Return the [x, y] coordinate for the center point of the cell that contains the specified text.  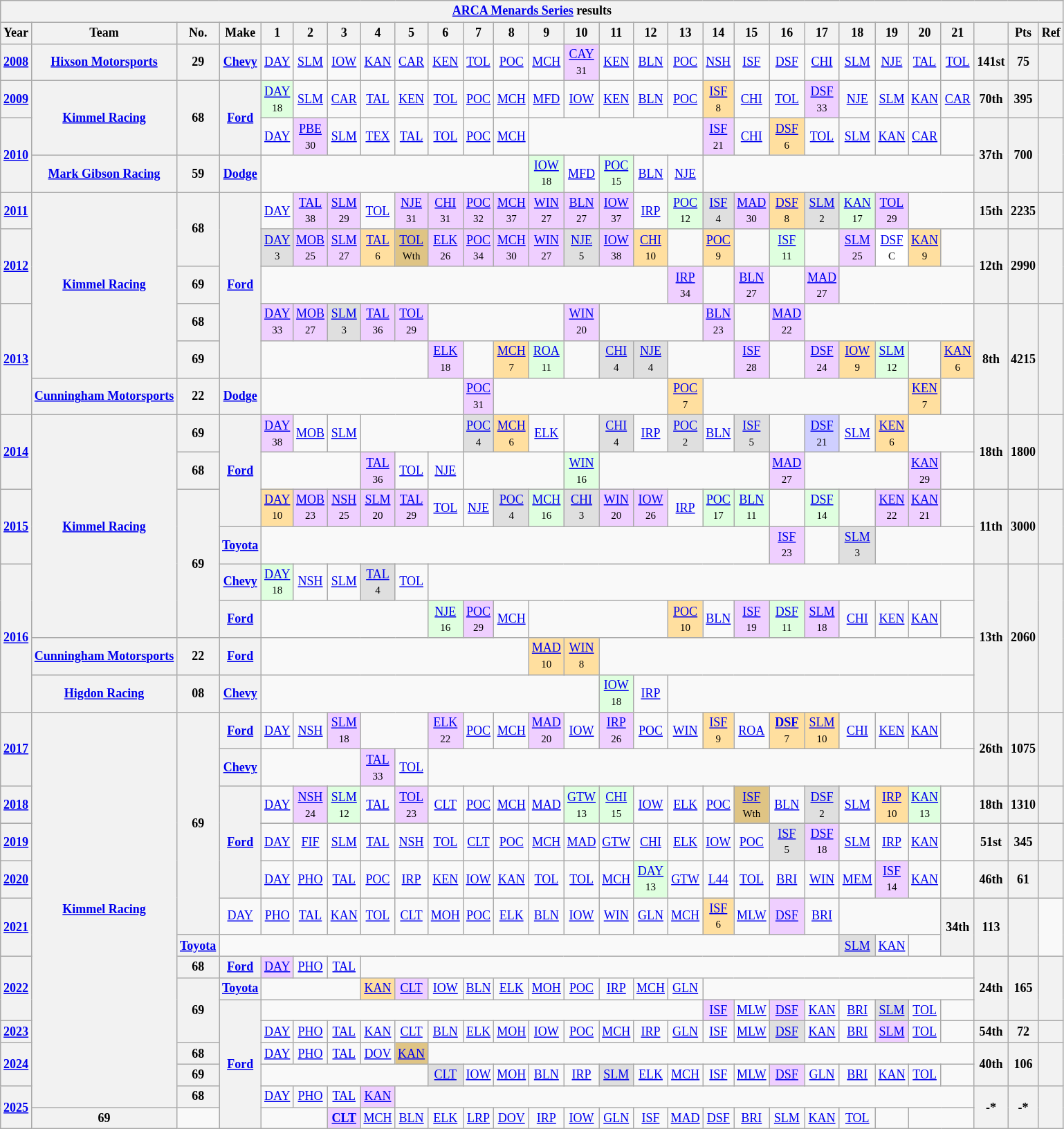
NSH25 [344, 508]
2 [311, 33]
DSF18 [822, 842]
TAL4 [378, 582]
ROA11 [547, 359]
TOL23 [412, 805]
TAL33 [378, 768]
MCH30 [512, 248]
19 [892, 33]
ISF9 [718, 731]
2235 [1024, 211]
POC9 [718, 248]
MAD22 [787, 322]
61 [1024, 879]
L44 [718, 879]
DSF2 [822, 805]
12th [991, 266]
141st [991, 62]
ROA [751, 731]
10 [581, 33]
TEX [378, 136]
Team [104, 33]
LRP [479, 1118]
WIN8 [581, 657]
15th [991, 211]
MCH16 [547, 508]
IOW37 [616, 211]
DSF7 [787, 731]
DAY3 [277, 248]
20 [925, 33]
MOB27 [311, 322]
KAN21 [925, 508]
2016 [17, 638]
POC15 [616, 174]
12 [651, 33]
KAN29 [925, 470]
DSF21 [822, 434]
TAL29 [412, 508]
NJE31 [412, 211]
IRP34 [685, 285]
11 [616, 33]
13 [685, 33]
ISF6 [718, 917]
14 [718, 33]
395 [1024, 100]
2010 [17, 155]
ISF21 [718, 136]
2019 [17, 842]
37th [991, 155]
1075 [1024, 749]
51st [991, 842]
75 [1024, 62]
Hixson Motorsports [104, 62]
2023 [17, 1032]
KAN9 [925, 248]
POC17 [718, 508]
KAN6 [957, 359]
SLM2 [822, 211]
CHI10 [651, 248]
17 [822, 33]
IOW26 [651, 508]
24th [991, 989]
TOLWth [412, 248]
2008 [17, 62]
ISF4 [718, 211]
15 [751, 33]
345 [1024, 842]
2013 [17, 360]
2014 [17, 452]
IOW9 [857, 359]
2017 [17, 749]
7 [479, 33]
DAY13 [651, 879]
KAN17 [857, 211]
No. [198, 33]
40th [991, 1064]
TAL6 [378, 248]
MOB [311, 434]
DSF11 [787, 619]
SLM25 [857, 248]
ELK26 [446, 248]
2018 [17, 805]
Pts [1024, 33]
SLM29 [344, 211]
11th [991, 526]
1310 [1024, 805]
ISFWth [751, 805]
59 [198, 174]
3 [344, 33]
1800 [1024, 452]
54th [991, 1032]
ISF23 [787, 545]
4 [378, 33]
ELK18 [446, 359]
3000 [1024, 526]
18 [857, 33]
Make [241, 33]
ELK22 [446, 731]
NJE16 [446, 619]
8 [512, 33]
KEN6 [892, 434]
POC29 [479, 619]
6 [446, 33]
Year [17, 33]
TAL38 [311, 211]
700 [1024, 155]
DSFC [892, 248]
MCH7 [512, 359]
ISF14 [892, 879]
KEN7 [925, 396]
NJE4 [651, 359]
MAD30 [751, 211]
16 [787, 33]
POC2 [685, 434]
8th [991, 360]
POC12 [685, 211]
4215 [1024, 360]
IRP26 [616, 731]
DSF24 [822, 359]
2020 [17, 879]
2015 [17, 526]
CAY31 [581, 62]
113 [991, 927]
Mark Gibson Racing [104, 174]
DSF6 [787, 136]
CHI3 [581, 508]
2990 [1024, 266]
KAN13 [925, 805]
5 [412, 33]
21 [957, 33]
DAY38 [277, 434]
2009 [17, 100]
2024 [17, 1064]
34th [957, 927]
ISF8 [718, 100]
2025 [17, 1107]
POC32 [479, 211]
NSH24 [311, 805]
2012 [17, 266]
IOW38 [616, 248]
2011 [17, 211]
MAD20 [547, 731]
ARCA Menards Series results [532, 11]
Ref [1051, 33]
IRP10 [892, 805]
MCH6 [512, 434]
2060 [1024, 638]
POC34 [479, 248]
MCH37 [512, 211]
POC7 [685, 396]
46th [991, 879]
08 [198, 694]
ISF28 [751, 359]
Higdon Racing [104, 694]
CHI15 [616, 805]
1 [277, 33]
SLM27 [344, 248]
13th [991, 638]
2022 [17, 989]
MOB23 [311, 508]
106 [1024, 1064]
ISF19 [751, 619]
MOB25 [311, 248]
GTW13 [581, 805]
2021 [17, 927]
WIN16 [581, 470]
NJE5 [581, 248]
26th [991, 749]
165 [1024, 989]
70th [991, 100]
SLM20 [378, 508]
DSF14 [822, 508]
FIF [311, 842]
MAD10 [547, 657]
29 [198, 62]
DSF8 [787, 211]
72 [1024, 1032]
DSF33 [822, 100]
9 [547, 33]
CHI31 [446, 211]
DAY33 [277, 322]
ISF11 [787, 248]
SLM10 [822, 731]
POC10 [685, 619]
PBE30 [311, 136]
DAY10 [277, 508]
KEN22 [892, 508]
BLN11 [751, 508]
POC31 [479, 396]
MEM [857, 879]
BLN23 [718, 322]
